Provide the [X, Y] coordinate of the cell's center where the given text is located.  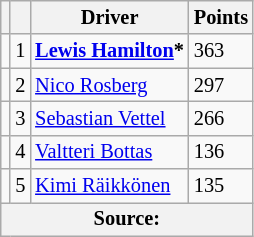
Lewis Hamilton* [110, 51]
1 [20, 51]
3 [20, 118]
Valtteri Bottas [110, 152]
297 [221, 85]
135 [221, 186]
5 [20, 186]
Source: [127, 219]
363 [221, 51]
Points [221, 17]
Sebastian Vettel [110, 118]
Nico Rosberg [110, 85]
Driver [110, 17]
2 [20, 85]
136 [221, 152]
4 [20, 152]
266 [221, 118]
Kimi Räikkönen [110, 186]
